Locate the cell with the specified text and output its (x, y) center coordinate. 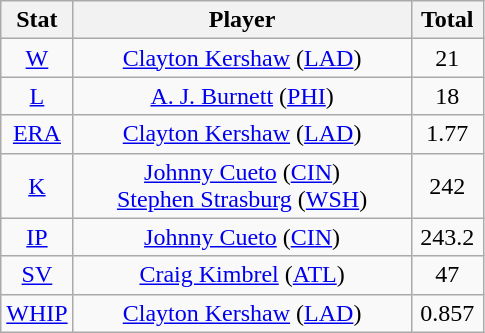
SV (37, 275)
Johnny Cueto (CIN)Stephen Strasburg (WSH) (242, 186)
0.857 (447, 313)
IP (37, 237)
K (37, 186)
243.2 (447, 237)
A. J. Burnett (PHI) (242, 96)
21 (447, 58)
L (37, 96)
18 (447, 96)
ERA (37, 134)
WHIP (37, 313)
47 (447, 275)
242 (447, 186)
1.77 (447, 134)
Craig Kimbrel (ATL) (242, 275)
Player (242, 20)
Johnny Cueto (CIN) (242, 237)
Stat (37, 20)
W (37, 58)
Total (447, 20)
